Search for the cell housing the specified text and yield its [X, Y] center coordinate. 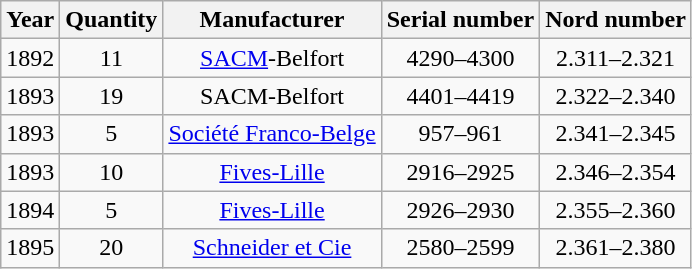
Schneider et Cie [272, 248]
2.341–2.345 [616, 134]
Société Franco-Belge [272, 134]
2.322–2.340 [616, 96]
Serial number [460, 20]
1892 [30, 58]
4290–4300 [460, 58]
4401–4419 [460, 96]
2.355–2.360 [616, 210]
2.361–2.380 [616, 248]
Quantity [112, 20]
11 [112, 58]
2580–2599 [460, 248]
1895 [30, 248]
10 [112, 172]
Year [30, 20]
20 [112, 248]
957–961 [460, 134]
Nord number [616, 20]
2926–2930 [460, 210]
2.346–2.354 [616, 172]
2.311–2.321 [616, 58]
1894 [30, 210]
Manufacturer [272, 20]
2916–2925 [460, 172]
19 [112, 96]
